Provide the (X, Y) coordinate of the cell's center where the given text is located.  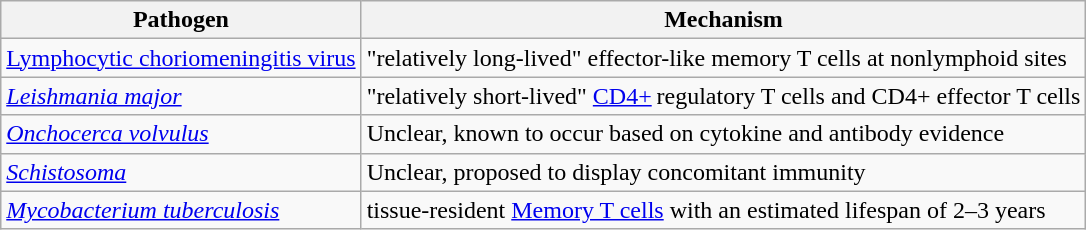
Unclear, known to occur based on cytokine and antibody evidence (724, 134)
Mechanism (724, 20)
Schistosoma (181, 172)
Leishmania major (181, 96)
Lymphocytic choriomeningitis virus (181, 58)
Pathogen (181, 20)
Mycobacterium tuberculosis (181, 210)
tissue-resident Memory T cells with an estimated lifespan of 2–3 years (724, 210)
Onchocerca volvulus (181, 134)
"relatively short-lived" CD4+ regulatory T cells and CD4+ effector T cells (724, 96)
Unclear, proposed to display concomitant immunity (724, 172)
"relatively long-lived" effector-like memory T cells at nonlymphoid sites (724, 58)
